Determine the [x, y] coordinate at the center of the cell enclosing the given text.  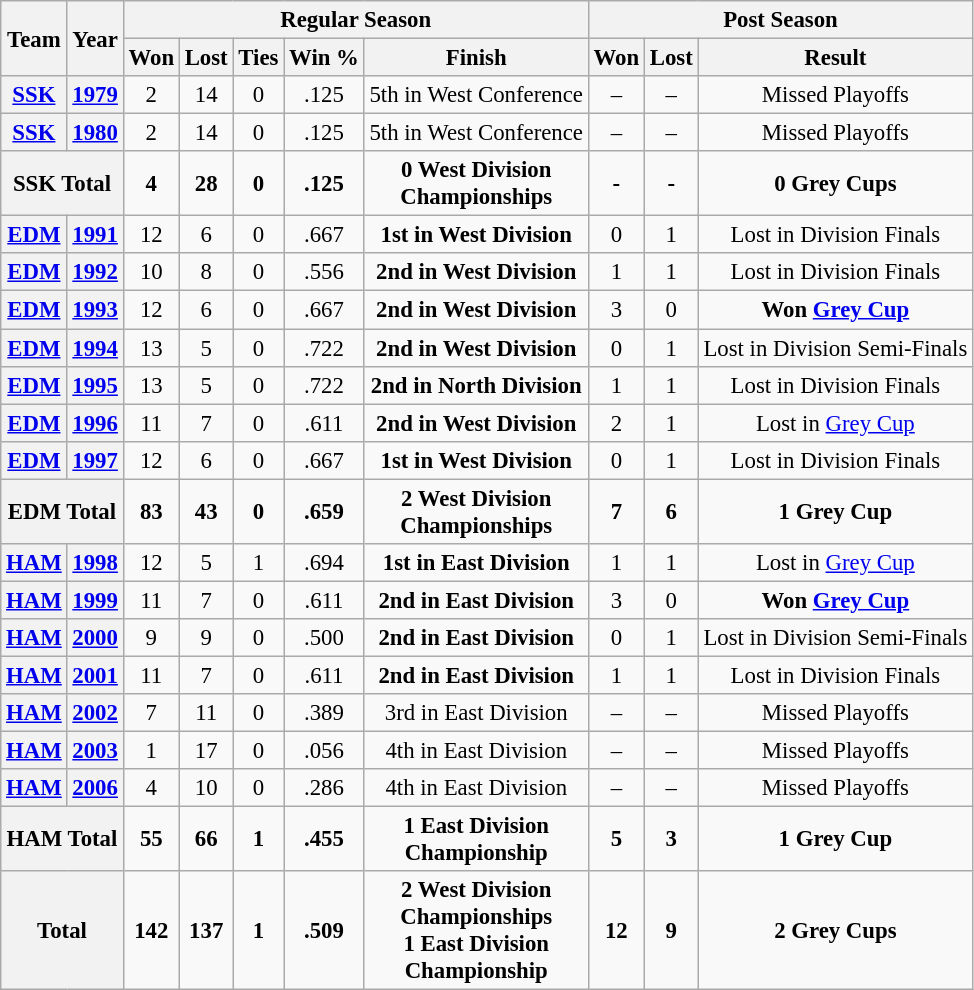
.455 [324, 840]
.500 [324, 638]
2000 [95, 638]
2006 [95, 788]
142 [151, 930]
17 [206, 751]
2 Grey Cups [835, 930]
Post Season [780, 20]
1999 [95, 600]
1997 [95, 460]
.659 [324, 512]
2 West DivisionChampionships [476, 512]
28 [206, 184]
.509 [324, 930]
83 [151, 512]
.556 [324, 273]
SSK Total [62, 184]
EDM Total [62, 512]
1995 [95, 385]
1993 [95, 310]
1992 [95, 273]
1996 [95, 423]
66 [206, 840]
Finish [476, 58]
0 West DivisionChampionships [476, 184]
Team [34, 38]
HAM Total [62, 840]
2001 [95, 675]
2 West DivisionChampionships1 East DivisionChampionship [476, 930]
1980 [95, 133]
8 [206, 273]
137 [206, 930]
Total [62, 930]
Win % [324, 58]
1991 [95, 235]
2nd in North Division [476, 385]
.286 [324, 788]
.056 [324, 751]
2003 [95, 751]
2002 [95, 713]
Ties [258, 58]
55 [151, 840]
Regular Season [356, 20]
1994 [95, 348]
3rd in East Division [476, 713]
1st in East Division [476, 563]
.694 [324, 563]
43 [206, 512]
.389 [324, 713]
Year [95, 38]
0 Grey Cups [835, 184]
1 East DivisionChampionship [476, 840]
Result [835, 58]
1979 [95, 95]
1998 [95, 563]
